Extract the (x, y) coordinate from the center of the cell holding the provided text.  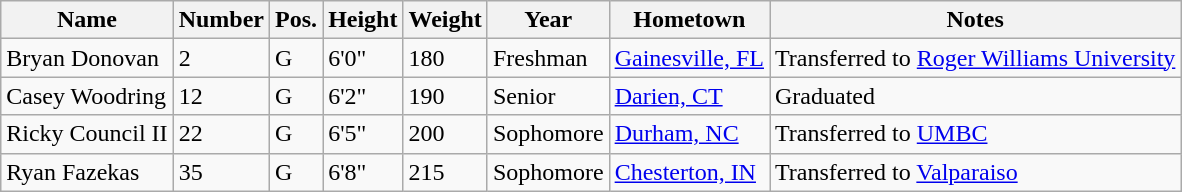
Chesterton, IN (689, 172)
215 (445, 172)
200 (445, 134)
Graduated (976, 96)
Notes (976, 20)
6'2" (363, 96)
Number (221, 20)
Year (548, 20)
Ryan Fazekas (87, 172)
Height (363, 20)
Transferred to UMBC (976, 134)
2 (221, 58)
Pos. (296, 20)
6'8" (363, 172)
Freshman (548, 58)
Bryan Donovan (87, 58)
Gainesville, FL (689, 58)
6'0" (363, 58)
Hometown (689, 20)
Darien, CT (689, 96)
Transferred to Roger Williams University (976, 58)
Transferred to Valparaiso (976, 172)
12 (221, 96)
Ricky Council II (87, 134)
Name (87, 20)
Senior (548, 96)
Weight (445, 20)
35 (221, 172)
Casey Woodring (87, 96)
190 (445, 96)
6'5" (363, 134)
22 (221, 134)
180 (445, 58)
Durham, NC (689, 134)
